Search for the cell housing the specified text and yield its [X, Y] center coordinate. 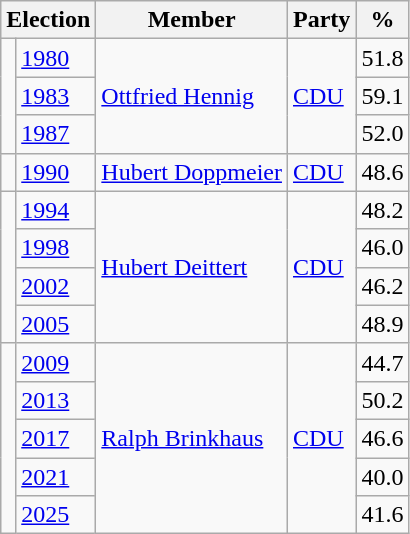
44.7 [382, 362]
46.6 [382, 438]
48.6 [382, 172]
1983 [56, 96]
59.1 [382, 96]
46.2 [382, 286]
Ottfried Hennig [192, 96]
2009 [56, 362]
1980 [56, 58]
51.8 [382, 58]
Ralph Brinkhaus [192, 438]
2013 [56, 400]
2005 [56, 324]
48.2 [382, 210]
2021 [56, 477]
48.9 [382, 324]
1987 [56, 134]
Election [48, 20]
1998 [56, 248]
Member [192, 20]
1994 [56, 210]
50.2 [382, 400]
% [382, 20]
40.0 [382, 477]
41.6 [382, 515]
Hubert Doppmeier [192, 172]
2002 [56, 286]
52.0 [382, 134]
1990 [56, 172]
2025 [56, 515]
46.0 [382, 248]
2017 [56, 438]
Party [321, 20]
Hubert Deittert [192, 267]
